Extract the [X, Y] coordinate from the center of the cell holding the provided text.  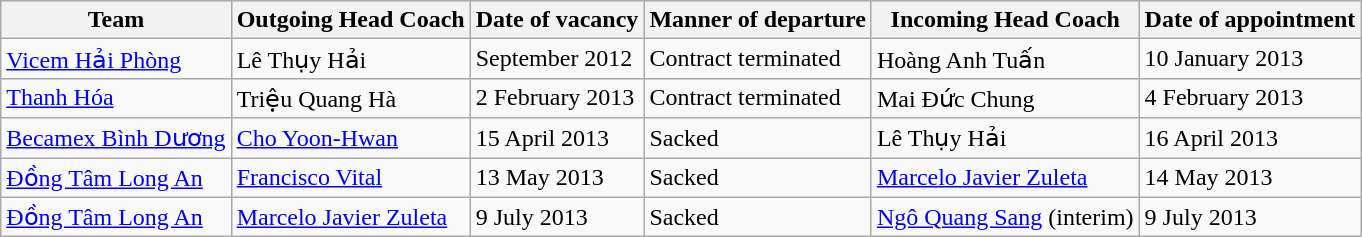
Cho Yoon-Hwan [350, 138]
Date of vacancy [557, 20]
Francisco Vital [350, 178]
Thanh Hóa [116, 98]
Outgoing Head Coach [350, 20]
4 February 2013 [1250, 98]
Triệu Quang Hà [350, 98]
Hoàng Anh Tuấn [1005, 59]
Mai Đức Chung [1005, 98]
15 April 2013 [557, 138]
2 February 2013 [557, 98]
Incoming Head Coach [1005, 20]
Date of appointment [1250, 20]
14 May 2013 [1250, 178]
Ngô Quang Sang (interim) [1005, 217]
Manner of departure [758, 20]
16 April 2013 [1250, 138]
September 2012 [557, 59]
Team [116, 20]
10 January 2013 [1250, 59]
Vicem Hải Phòng [116, 59]
Becamex Bình Dương [116, 138]
13 May 2013 [557, 178]
